Provide the (X, Y) coordinate of the cell's center where the given text is located.  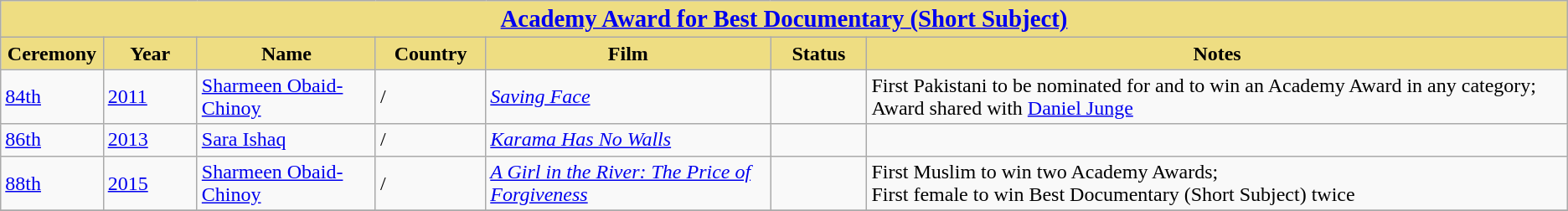
2015 (150, 183)
2013 (150, 140)
First Muslim to win two Academy Awards;First female to win Best Documentary (Short Subject) twice (1217, 183)
86th (52, 140)
Academy Award for Best Documentary (Short Subject) (784, 19)
Film (628, 54)
First Pakistani to be nominated for and to win an Academy Award in any category;Award shared with Daniel Junge (1217, 97)
Year (150, 54)
Name (286, 54)
2011 (150, 97)
Karama Has No Walls (628, 140)
Ceremony (52, 54)
Sara Ishaq (286, 140)
84th (52, 97)
88th (52, 183)
A Girl in the River: The Price of Forgiveness (628, 183)
Country (431, 54)
Notes (1217, 54)
Saving Face (628, 97)
Status (819, 54)
